For the text-containing cell, return its midpoint in (X, Y) coordinate format. 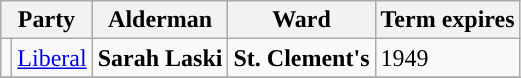
Ward (302, 20)
Term expires (448, 20)
Liberal (52, 58)
1949 (448, 58)
Alderman (160, 20)
Sarah Laski (160, 58)
St. Clement's (302, 58)
Party (46, 20)
